Detect which cell encompasses the target text, then output its (x, y) center coordinate. 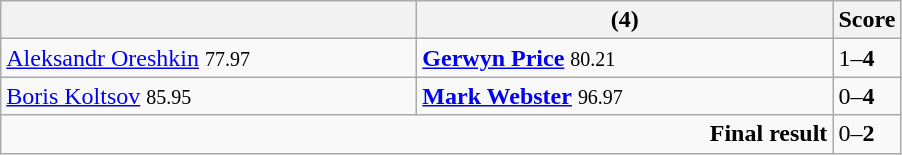
Aleksandr Oreshkin 77.97 (209, 58)
Score (867, 20)
0–2 (867, 134)
Gerwyn Price 80.21 (625, 58)
1–4 (867, 58)
Final result (417, 134)
Mark Webster 96.97 (625, 96)
0–4 (867, 96)
(4) (625, 20)
Boris Koltsov 85.95 (209, 96)
